Determine the [X, Y] coordinate at the center of the cell enclosing the given text.  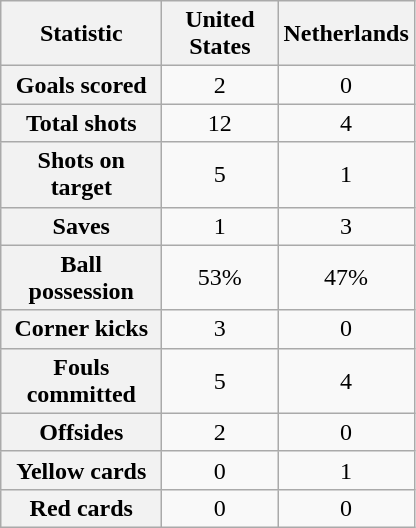
Offsides [82, 432]
Fouls committed [82, 380]
Shots on target [82, 174]
Ball possession [82, 278]
Corner kicks [82, 329]
Statistic [82, 34]
47% [346, 278]
Saves [82, 226]
Netherlands [346, 34]
Goals scored [82, 85]
Red cards [82, 508]
Total shots [82, 123]
United States [220, 34]
12 [220, 123]
53% [220, 278]
Yellow cards [82, 470]
